Locate the cell with the specified text and output its [X, Y] center coordinate. 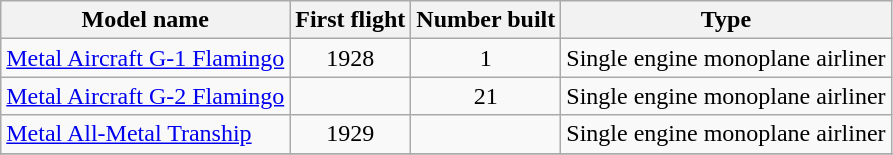
1 [486, 58]
1928 [350, 58]
Number built [486, 20]
21 [486, 96]
Metal Aircraft G-1 Flamingo [146, 58]
1929 [350, 134]
First flight [350, 20]
Metal All-Metal Tranship [146, 134]
Model name [146, 20]
Type [726, 20]
Metal Aircraft G-2 Flamingo [146, 96]
